From the cell containing the given text, extract its center point as (X, Y) coordinate. 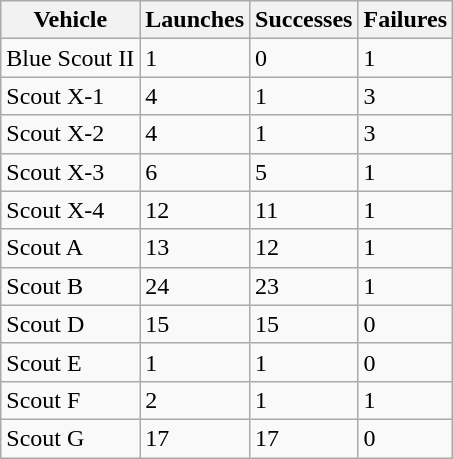
Failures (406, 20)
5 (304, 172)
Scout X-4 (70, 210)
Scout X-1 (70, 96)
2 (195, 400)
Blue Scout II (70, 58)
Scout G (70, 438)
24 (195, 286)
Scout E (70, 362)
Scout F (70, 400)
Vehicle (70, 20)
23 (304, 286)
Launches (195, 20)
6 (195, 172)
Scout X-2 (70, 134)
13 (195, 248)
11 (304, 210)
Scout B (70, 286)
Scout D (70, 324)
Scout A (70, 248)
Scout X-3 (70, 172)
Successes (304, 20)
